For the text-containing cell, return its midpoint in [X, Y] coordinate format. 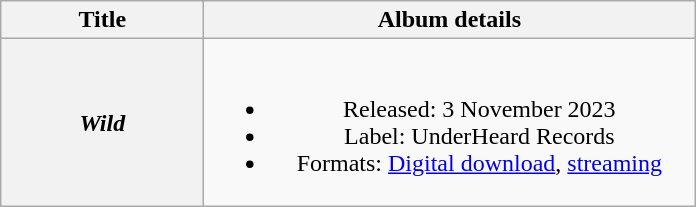
Released: 3 November 2023Label: UnderHeard RecordsFormats: Digital download, streaming [450, 122]
Wild [102, 122]
Title [102, 20]
Album details [450, 20]
